Find where the given text appears and provide that cell's center as [x, y] coordinate. 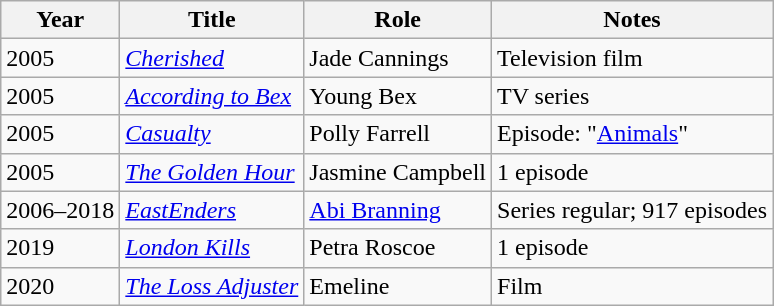
Title [212, 20]
Series regular; 917 episodes [632, 210]
2020 [60, 286]
Role [398, 20]
Film [632, 286]
Television film [632, 58]
Year [60, 20]
Casualty [212, 134]
Young Bex [398, 96]
London Kills [212, 248]
2019 [60, 248]
Abi Branning [398, 210]
The Golden Hour [212, 172]
EastEnders [212, 210]
Notes [632, 20]
According to Bex [212, 96]
Polly Farrell [398, 134]
Jasmine Campbell [398, 172]
Cherished [212, 58]
Jade Cannings [398, 58]
Emeline [398, 286]
2006–2018 [60, 210]
The Loss Adjuster [212, 286]
TV series [632, 96]
Episode: "Animals" [632, 134]
Petra Roscoe [398, 248]
